Provide the (x, y) coordinate of the cell's center where the given text is located.  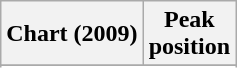
Chart (2009) (72, 34)
Peakposition (189, 34)
